Output the [X, Y] coordinate of the center of the cell containing the given text.  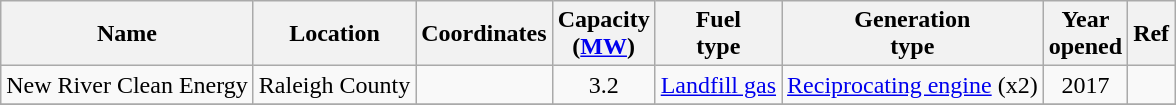
Coordinates [484, 34]
Raleigh County [334, 85]
Location [334, 34]
Landfill gas [718, 85]
3.2 [604, 85]
Yearopened [1085, 34]
Name [128, 34]
New River Clean Energy [128, 85]
Reciprocating engine (x2) [913, 85]
Ref [1152, 34]
Capacity(MW) [604, 34]
Fueltype [718, 34]
Generationtype [913, 34]
2017 [1085, 85]
